Return the [X, Y] coordinate for the center point of the cell that contains the specified text.  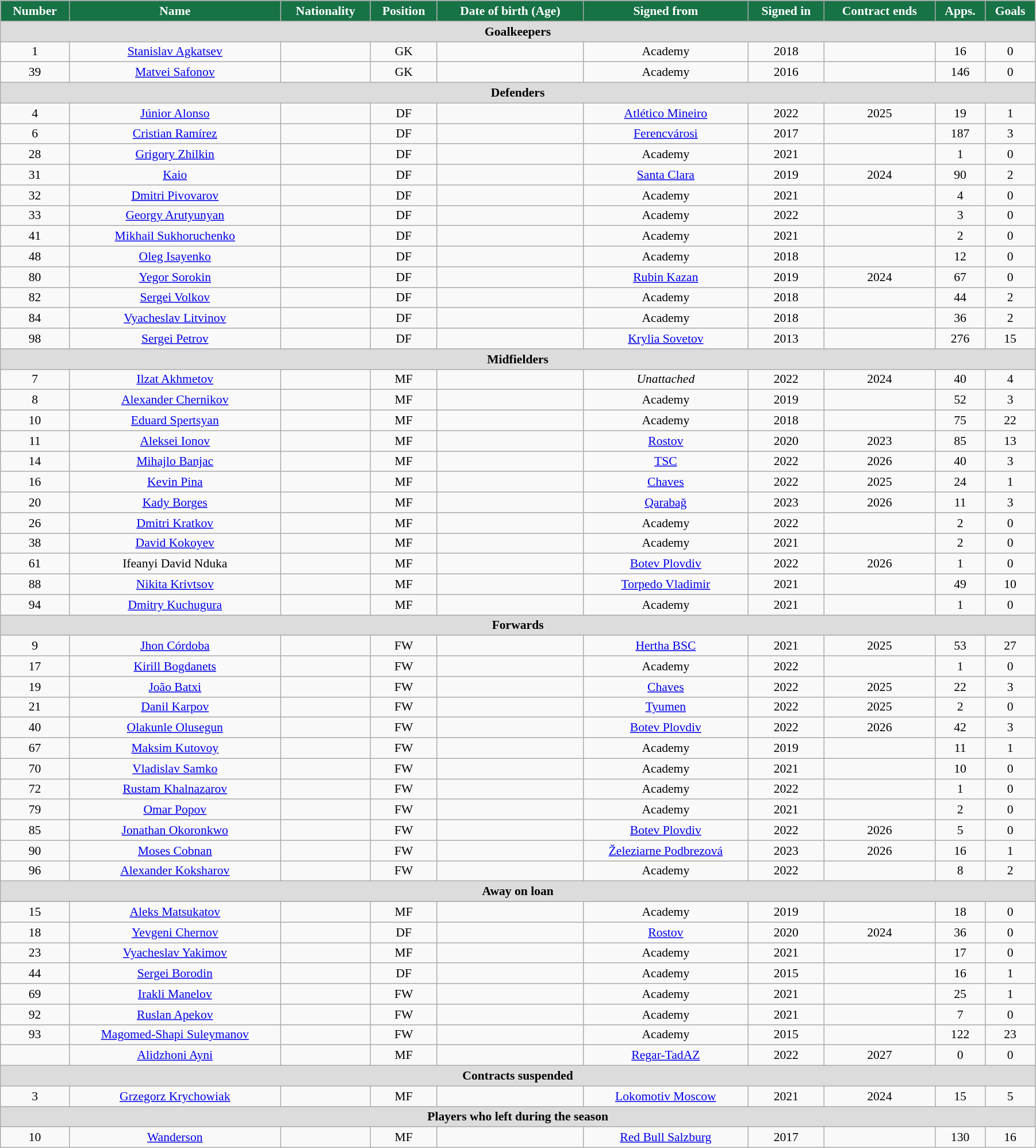
Vyacheslav Yakimov [175, 953]
Alexander Koksharov [175, 871]
Olakunle Olusegun [175, 728]
98 [35, 339]
Forwards [518, 625]
Mikhail Sukhoruchenko [175, 236]
Nikita Krivtsov [175, 585]
João Batxi [175, 687]
Kevin Pina [175, 482]
Hertha BSC [666, 646]
Alexander Chernikov [175, 400]
88 [35, 585]
Away on loan [518, 892]
Ifeanyi David Nduka [175, 564]
Železiarne Podbrezová [666, 851]
92 [35, 1015]
Date of birth (Age) [510, 11]
14 [35, 462]
Grigory Zhilkin [175, 155]
Magomed-Shapi Suleymanov [175, 1035]
93 [35, 1035]
70 [35, 769]
Torpedo Vladimir [666, 585]
Atlético Mineiro [666, 113]
75 [960, 421]
Signed from [666, 11]
Moses Cobnan [175, 851]
Defenders [518, 93]
Vyacheslav Litvinov [175, 318]
2027 [880, 1055]
80 [35, 277]
79 [35, 810]
Ruslan Apekov [175, 1015]
Santa Clara [666, 175]
Aleks Matsukatov [175, 912]
David Kokoyev [175, 543]
276 [960, 339]
Rustam Khalnazarov [175, 789]
9 [35, 646]
Irakli Manelov [175, 994]
13 [1011, 441]
Krylia Sovetov [666, 339]
20 [35, 502]
187 [960, 134]
Qarabağ [666, 502]
Vladislav Samko [175, 769]
Nationality [325, 11]
27 [1011, 646]
25 [960, 994]
96 [35, 871]
82 [35, 298]
Contract ends [880, 11]
Dmitri Kratkov [175, 523]
Jonathan Okoronkwo [175, 830]
Yegor Sorokin [175, 277]
Signed in [786, 11]
Number [35, 11]
24 [960, 482]
Matvei Safonov [175, 72]
Georgy Arutyunyan [175, 216]
48 [35, 257]
Sergei Petrov [175, 339]
Dmitry Kuchugura [175, 605]
Yevgeni Chernov [175, 932]
Position [404, 11]
Mihajlo Banjac [175, 462]
Lokomotiv Moscow [666, 1096]
69 [35, 994]
42 [960, 728]
Oleg Isayenko [175, 257]
Players who left during the season [518, 1117]
Rubin Kazan [666, 277]
84 [35, 318]
Goals [1011, 11]
Wanderson [175, 1138]
61 [35, 564]
122 [960, 1035]
49 [960, 585]
32 [35, 195]
146 [960, 72]
12 [960, 257]
Red Bull Salzburg [666, 1138]
Unattached [666, 379]
Goalkeepers [518, 32]
53 [960, 646]
Sergei Volkov [175, 298]
Midfielders [518, 359]
Aleksei Ionov [175, 441]
Omar Popov [175, 810]
Kaio [175, 175]
Regar-TadAZ [666, 1055]
Kady Borges [175, 502]
26 [35, 523]
Júnior Alonso [175, 113]
52 [960, 400]
Dmitri Pivovarov [175, 195]
Grzegorz Krychowiak [175, 1096]
Danil Karpov [175, 707]
Sergei Borodin [175, 974]
130 [960, 1138]
28 [35, 155]
Name [175, 11]
Apps. [960, 11]
2013 [786, 339]
Ilzat Akhmetov [175, 379]
Tyumen [666, 707]
Stanislav Agkatsev [175, 52]
Eduard Spertsyan [175, 421]
Cristian Ramírez [175, 134]
33 [35, 216]
Contracts suspended [518, 1076]
41 [35, 236]
6 [35, 134]
Jhon Córdoba [175, 646]
31 [35, 175]
94 [35, 605]
38 [35, 543]
Alidzhoni Ayni [175, 1055]
TSC [666, 462]
2016 [786, 72]
Ferencvárosi [666, 134]
Maksim Kutovoy [175, 748]
Kirill Bogdanets [175, 666]
21 [35, 707]
39 [35, 72]
72 [35, 789]
